From the cell containing the given text, extract its center point as [x, y] coordinate. 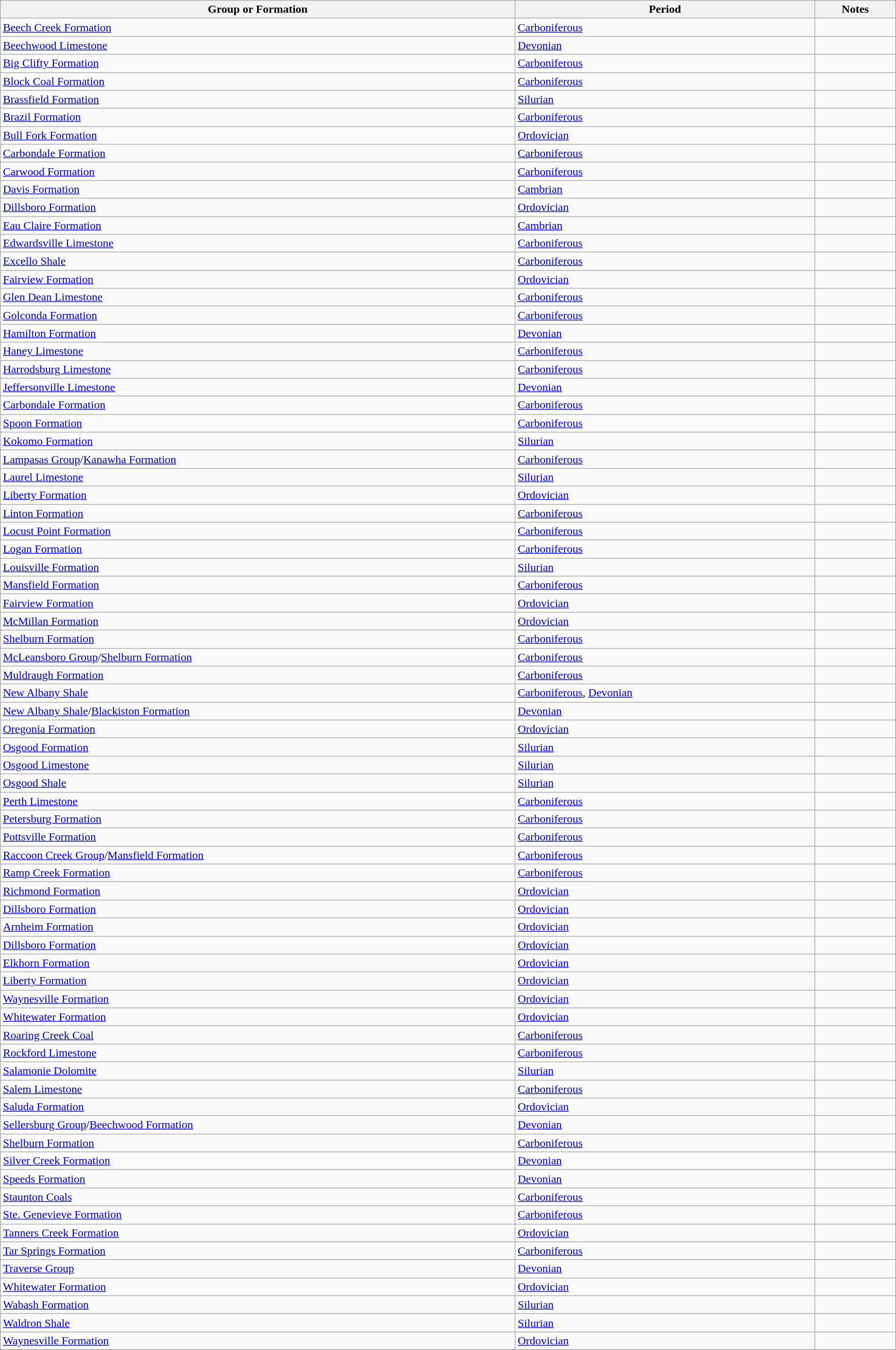
Kokomo Formation [258, 441]
Staunton Coals [258, 1197]
Ramp Creek Formation [258, 873]
Logan Formation [258, 549]
Notes [855, 9]
Silver Creek Formation [258, 1161]
New Albany Shale [258, 693]
McLeansboro Group/Shelburn Formation [258, 657]
Haney Limestone [258, 351]
Hamilton Formation [258, 333]
Eau Claire Formation [258, 225]
Brassfield Formation [258, 99]
Locust Point Formation [258, 531]
Elkhorn Formation [258, 963]
Salem Limestone [258, 1089]
Glen Dean Limestone [258, 297]
Lampasas Group/Kanawha Formation [258, 459]
Roaring Creek Coal [258, 1035]
Jeffersonville Limestone [258, 387]
Edwardsville Limestone [258, 243]
Pottsville Formation [258, 837]
Raccoon Creek Group/Mansfield Formation [258, 855]
Ste. Genevieve Formation [258, 1215]
New Albany Shale/Blackiston Formation [258, 711]
Davis Formation [258, 189]
Richmond Formation [258, 891]
Golconda Formation [258, 315]
Laurel Limestone [258, 477]
Linton Formation [258, 513]
Brazil Formation [258, 117]
Beech Creek Formation [258, 27]
Rockford Limestone [258, 1053]
Oregonia Formation [258, 729]
Period [665, 9]
Perth Limestone [258, 801]
Saluda Formation [258, 1107]
Salamonie Dolomite [258, 1071]
Wabash Formation [258, 1305]
Excello Shale [258, 261]
Group or Formation [258, 9]
Beechwood Limestone [258, 45]
Speeds Formation [258, 1179]
Big Clifty Formation [258, 63]
Osgood Shale [258, 783]
Traverse Group [258, 1269]
Bull Fork Formation [258, 135]
Carboniferous, Devonian [665, 693]
Tanners Creek Formation [258, 1233]
Osgood Limestone [258, 765]
Petersburg Formation [258, 819]
Muldraugh Formation [258, 675]
Arnheim Formation [258, 927]
Harrodsburg Limestone [258, 369]
Sellersburg Group/Beechwood Formation [258, 1125]
Louisville Formation [258, 567]
Waldron Shale [258, 1323]
Spoon Formation [258, 423]
Block Coal Formation [258, 81]
Mansfield Formation [258, 585]
Tar Springs Formation [258, 1251]
Carwood Formation [258, 171]
McMillan Formation [258, 621]
Osgood Formation [258, 747]
